Determine the [X, Y] coordinate at the center of the cell enclosing the given text.  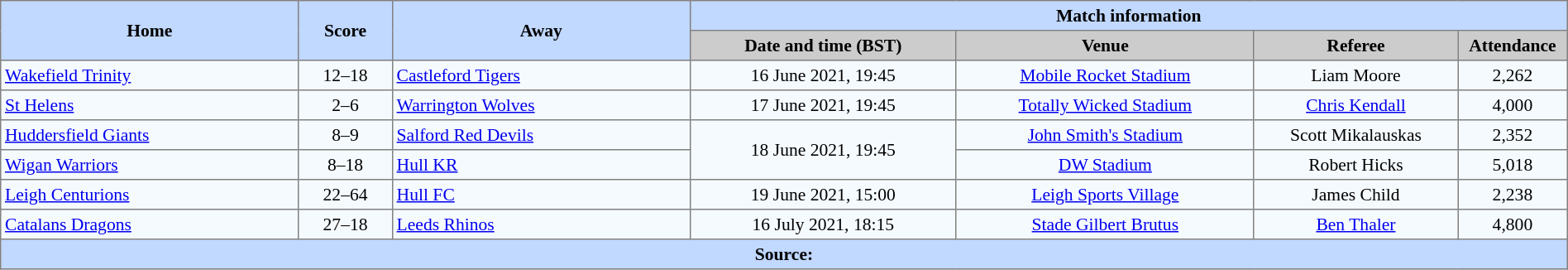
Wigan Warriors [150, 165]
22–64 [346, 195]
St Helens [150, 105]
DW Stadium [1105, 165]
4,000 [1513, 105]
Source: [784, 254]
James Child [1355, 195]
2–6 [346, 105]
Liam Moore [1355, 75]
27–18 [346, 224]
Huddersfield Giants [150, 135]
Ben Thaler [1355, 224]
19 June 2021, 15:00 [823, 195]
2,352 [1513, 135]
8–18 [346, 165]
Score [346, 31]
12–18 [346, 75]
Hull KR [541, 165]
Match information [1128, 16]
Warrington Wolves [541, 105]
Chris Kendall [1355, 105]
2,238 [1513, 195]
18 June 2021, 19:45 [823, 150]
16 July 2021, 18:15 [823, 224]
17 June 2021, 19:45 [823, 105]
Scott Mikalauskas [1355, 135]
4,800 [1513, 224]
2,262 [1513, 75]
Venue [1105, 46]
Stade Gilbert Brutus [1105, 224]
Totally Wicked Stadium [1105, 105]
5,018 [1513, 165]
Robert Hicks [1355, 165]
Attendance [1513, 46]
Leigh Centurions [150, 195]
Date and time (BST) [823, 46]
Wakefield Trinity [150, 75]
Salford Red Devils [541, 135]
John Smith's Stadium [1105, 135]
Referee [1355, 46]
Mobile Rocket Stadium [1105, 75]
8–9 [346, 135]
Away [541, 31]
Castleford Tigers [541, 75]
Home [150, 31]
Leigh Sports Village [1105, 195]
Leeds Rhinos [541, 224]
Catalans Dragons [150, 224]
16 June 2021, 19:45 [823, 75]
Hull FC [541, 195]
